From the cell containing the given text, extract its center point as (X, Y) coordinate. 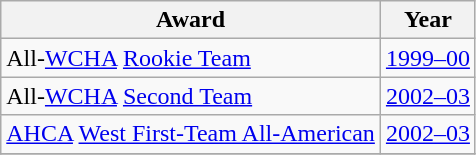
All-WCHA Second Team (191, 96)
Year (428, 20)
1999–00 (428, 58)
All-WCHA Rookie Team (191, 58)
AHCA West First-Team All-American (191, 134)
Award (191, 20)
